Identify which cell holds the provided text, then report its (X, Y) central coordinate. 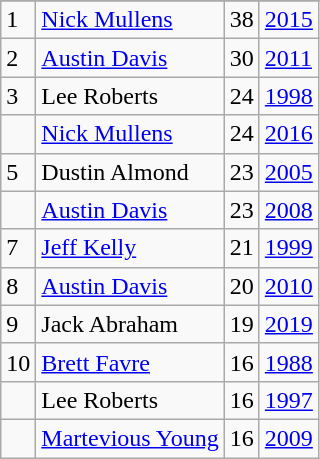
Martevious Young (130, 438)
1998 (288, 96)
2 (18, 58)
Brett Favre (130, 362)
9 (18, 324)
21 (242, 248)
3 (18, 96)
10 (18, 362)
2010 (288, 286)
20 (242, 286)
7 (18, 248)
1999 (288, 248)
19 (242, 324)
2019 (288, 324)
5 (18, 172)
2005 (288, 172)
Jack Abraham (130, 324)
Jeff Kelly (130, 248)
1 (18, 20)
2016 (288, 134)
2011 (288, 58)
2009 (288, 438)
30 (242, 58)
1997 (288, 400)
38 (242, 20)
2008 (288, 210)
8 (18, 286)
2015 (288, 20)
Dustin Almond (130, 172)
1988 (288, 362)
